Identify which cell holds the provided text, then report its [X, Y] central coordinate. 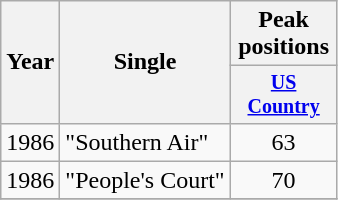
Year [30, 62]
Peak positions [284, 34]
"People's Court" [145, 180]
"Southern Air" [145, 142]
US Country [284, 94]
Single [145, 62]
63 [284, 142]
70 [284, 180]
